From the cell containing the given text, extract its center point as (x, y) coordinate. 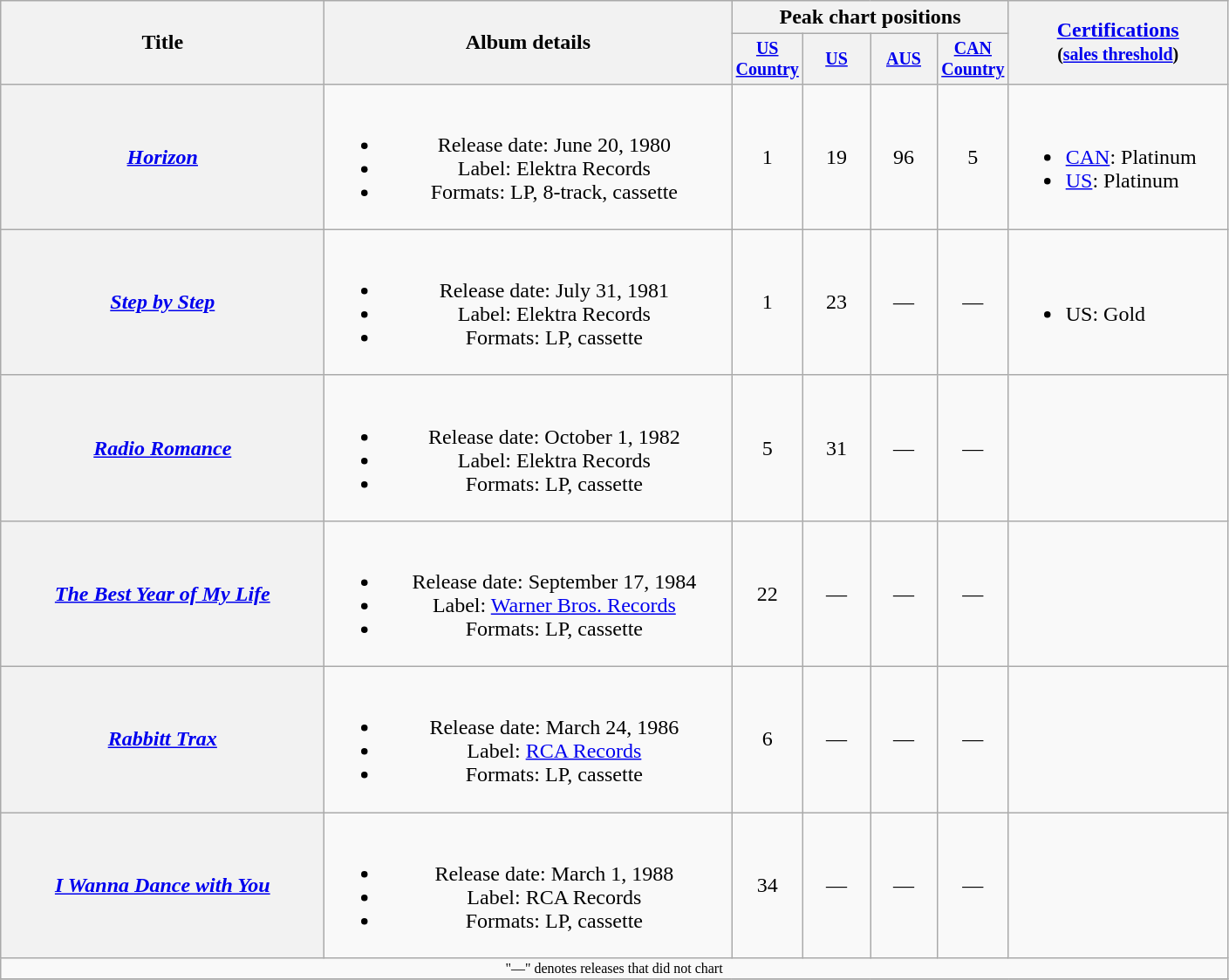
34 (768, 886)
19 (837, 157)
Rabbitt Trax (162, 739)
Step by Step (162, 302)
Certifications(sales threshold) (1118, 43)
96 (904, 157)
Horizon (162, 157)
CAN: PlatinumUS: Platinum (1118, 157)
Radio Romance (162, 448)
AUS (904, 59)
22 (768, 593)
23 (837, 302)
The Best Year of My Life (162, 593)
Release date: July 31, 1981Label: Elektra RecordsFormats: LP, cassette (529, 302)
Peak chart positions (871, 17)
US: Gold (1118, 302)
Release date: September 17, 1984Label: Warner Bros. RecordsFormats: LP, cassette (529, 593)
Title (162, 43)
6 (768, 739)
CAN Country (973, 59)
I Wanna Dance with You (162, 886)
Release date: March 1, 1988Label: RCA RecordsFormats: LP, cassette (529, 886)
US (837, 59)
Album details (529, 43)
Release date: October 1, 1982Label: Elektra RecordsFormats: LP, cassette (529, 448)
Release date: June 20, 1980Label: Elektra RecordsFormats: LP, 8-track, cassette (529, 157)
"—" denotes releases that did not chart (614, 969)
Release date: March 24, 1986Label: RCA RecordsFormats: LP, cassette (529, 739)
US Country (768, 59)
31 (837, 448)
